Search for the cell housing the specified text and yield its [x, y] center coordinate. 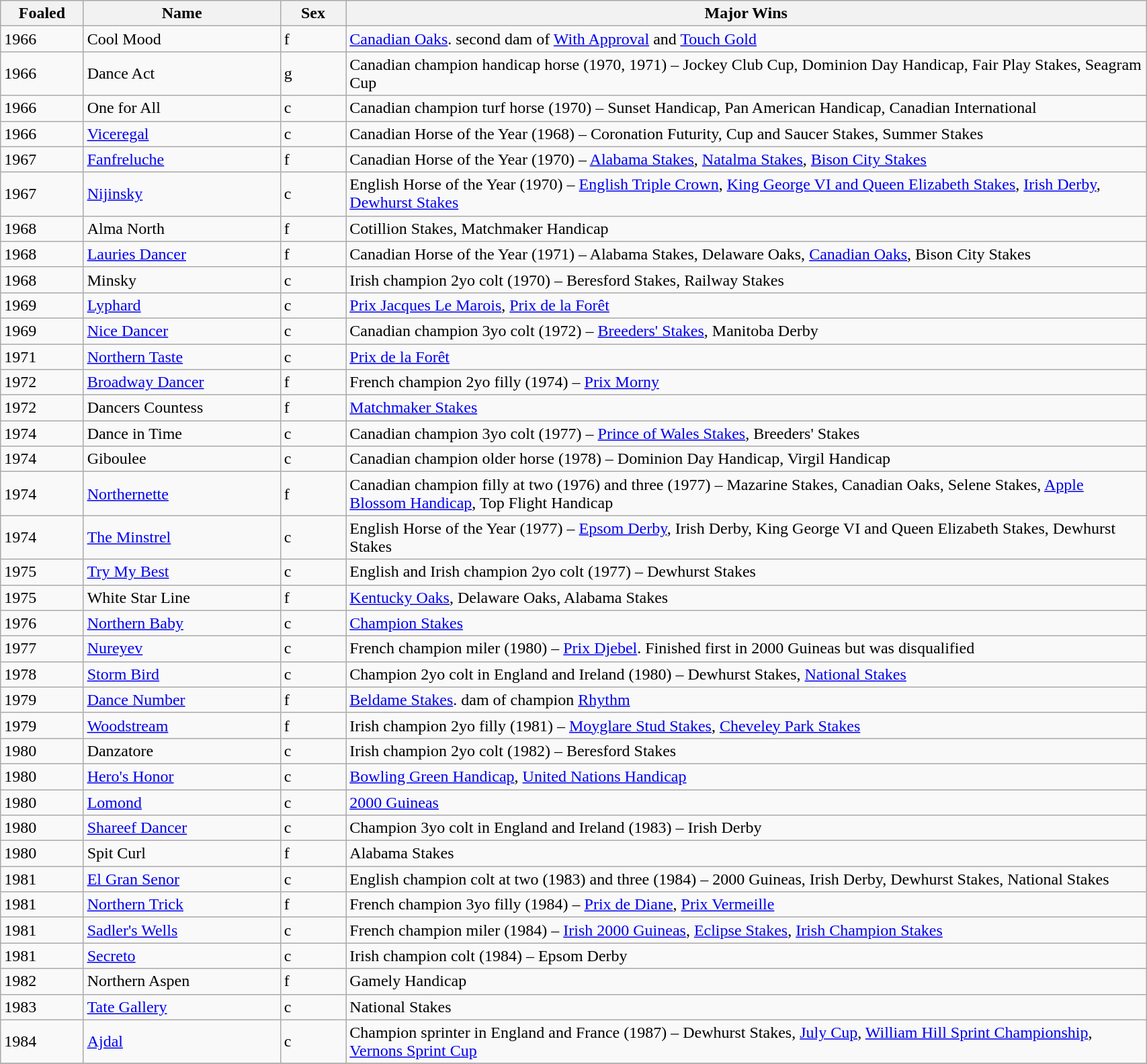
Gamely Handicap [746, 981]
Alabama Stakes [746, 854]
Irish champion colt (1984) – Epsom Derby [746, 956]
Cotillion Stakes, Matchmaker Handicap [746, 229]
Try My Best [181, 572]
Lauries Dancer [181, 254]
Spit Curl [181, 854]
Shareef Dancer [181, 828]
Prix de la Forêt [746, 357]
Minsky [181, 280]
Northern Baby [181, 623]
Northern Trick [181, 905]
Sex [313, 13]
French champion 2yo filly (1974) – Prix Morny [746, 382]
Canadian champion 3yo colt (1977) – Prince of Wales Stakes, Breeders' Stakes [746, 434]
Canadian champion 3yo colt (1972) – Breeders' Stakes, Manitoba Derby [746, 331]
The Minstrel [181, 538]
Champion sprinter in England and France (1987) – Dewhurst Stakes, July Cup, William Hill Sprint Championship, Vernons Sprint Cup [746, 1042]
Dance Number [181, 700]
Name [181, 13]
Bowling Green Handicap, United Nations Handicap [746, 776]
Dance Act [181, 74]
Canadian champion turf horse (1970) – Sunset Handicap, Pan American Handicap, Canadian International [746, 108]
Canadian champion filly at two (1976) and three (1977) – Mazarine Stakes, Canadian Oaks, Selene Stakes, Apple Blossom Handicap, Top Flight Handicap [746, 493]
Foaled [42, 13]
1978 [42, 674]
Nice Dancer [181, 331]
White Star Line [181, 598]
Major Wins [746, 13]
Canadian Horse of the Year (1970) – Alabama Stakes, Natalma Stakes, Bison City Stakes [746, 159]
1983 [42, 1007]
Woodstream [181, 725]
Prix Jacques Le Marois, Prix de la Forêt [746, 305]
English and Irish champion 2yo colt (1977) – Dewhurst Stakes [746, 572]
El Gran Senor [181, 879]
French champion miler (1980) – Prix Djebel. Finished first in 2000 Guineas but was disqualified [746, 649]
English Horse of the Year (1970) – English Triple Crown, King George VI and Queen Elizabeth Stakes, Irish Derby, Dewhurst Stakes [746, 194]
1982 [42, 981]
2000 Guineas [746, 802]
Northern Aspen [181, 981]
Beldame Stakes. dam of champion Rhythm [746, 700]
Viceregal [181, 134]
Canadian champion handicap horse (1970, 1971) – Jockey Club Cup, Dominion Day Handicap, Fair Play Stakes, Seagram Cup [746, 74]
Ajdal [181, 1042]
Dance in Time [181, 434]
Sadler's Wells [181, 930]
1971 [42, 357]
Northern Taste [181, 357]
Irish champion 2yo filly (1981) – Moyglare Stud Stakes, Cheveley Park Stakes [746, 725]
1977 [42, 649]
Nureyev [181, 649]
Canadian Horse of the Year (1971) – Alabama Stakes, Delaware Oaks, Canadian Oaks, Bison City Stakes [746, 254]
Champion 2yo colt in England and Ireland (1980) – Dewhurst Stakes, National Stakes [746, 674]
Giboulee [181, 459]
Matchmaker Stakes [746, 408]
Champion 3yo colt in England and Ireland (1983) – Irish Derby [746, 828]
Champion Stakes [746, 623]
French champion miler (1984) – Irish 2000 Guineas, Eclipse Stakes, Irish Champion Stakes [746, 930]
Irish champion 2yo colt (1970) – Beresford Stakes, Railway Stakes [746, 280]
g [313, 74]
English Horse of the Year (1977) – Epsom Derby, Irish Derby, King George VI and Queen Elizabeth Stakes, Dewhurst Stakes [746, 538]
French champion 3yo filly (1984) – Prix de Diane, Prix Vermeille [746, 905]
Canadian Horse of the Year (1968) – Coronation Futurity, Cup and Saucer Stakes, Summer Stakes [746, 134]
1984 [42, 1042]
Danzatore [181, 751]
Northernette [181, 493]
Storm Bird [181, 674]
Canadian champion older horse (1978) – Dominion Day Handicap, Virgil Handicap [746, 459]
Hero's Honor [181, 776]
Cool Mood [181, 39]
Dancers Countess [181, 408]
Fanfreluche [181, 159]
Secreto [181, 956]
National Stakes [746, 1007]
Alma North [181, 229]
Canadian Oaks. second dam of With Approval and Touch Gold [746, 39]
Lyphard [181, 305]
Nijinsky [181, 194]
Lomond [181, 802]
English champion colt at two (1983) and three (1984) – 2000 Guineas, Irish Derby, Dewhurst Stakes, National Stakes [746, 879]
Tate Gallery [181, 1007]
Irish champion 2yo colt (1982) – Beresford Stakes [746, 751]
Broadway Dancer [181, 382]
Kentucky Oaks, Delaware Oaks, Alabama Stakes [746, 598]
One for All [181, 108]
1976 [42, 623]
